Return (X, Y) of the center of cell containing provided text 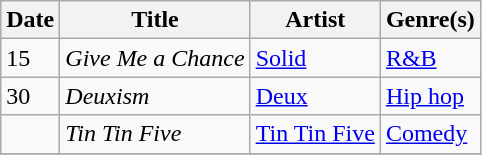
Genre(s) (430, 20)
Title (155, 20)
Comedy (430, 134)
Hip hop (430, 96)
Solid (315, 58)
Deux (315, 96)
Deuxism (155, 96)
Date (30, 20)
Artist (315, 20)
R&B (430, 58)
15 (30, 58)
30 (30, 96)
Give Me a Chance (155, 58)
